Pinpoint the cell where the given text exists, returning its (X, Y) midpoint coordinate. 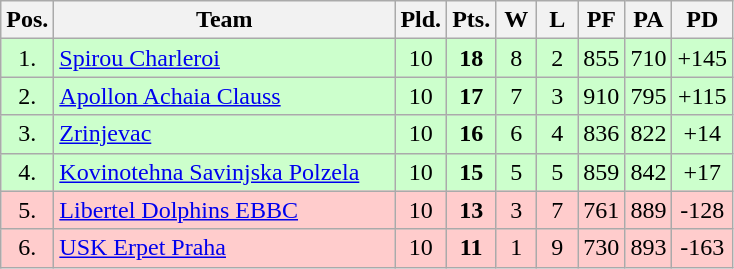
PF (602, 20)
-128 (702, 210)
4. (28, 172)
5. (28, 210)
Apollon Achaia Clauss (224, 96)
Libertel Dolphins EBBC (224, 210)
859 (602, 172)
13 (472, 210)
1 (516, 248)
842 (648, 172)
795 (648, 96)
3. (28, 134)
Kovinotehna Savinjska Polzela (224, 172)
2 (558, 58)
W (516, 20)
Zrinjevac (224, 134)
11 (472, 248)
+14 (702, 134)
761 (602, 210)
855 (602, 58)
Pos. (28, 20)
PD (702, 20)
18 (472, 58)
L (558, 20)
Pld. (421, 20)
822 (648, 134)
910 (602, 96)
6 (516, 134)
710 (648, 58)
8 (516, 58)
1. (28, 58)
836 (602, 134)
Team (224, 20)
15 (472, 172)
+115 (702, 96)
16 (472, 134)
-163 (702, 248)
730 (602, 248)
USK Erpet Praha (224, 248)
+17 (702, 172)
893 (648, 248)
Pts. (472, 20)
17 (472, 96)
+145 (702, 58)
889 (648, 210)
Spirou Charleroi (224, 58)
9 (558, 248)
2. (28, 96)
PA (648, 20)
6. (28, 248)
4 (558, 134)
